Locate the cell with the specified text and output its [x, y] center coordinate. 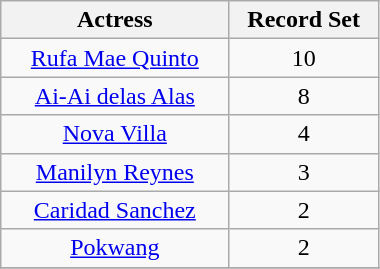
10 [304, 58]
Pokwang [115, 248]
4 [304, 134]
8 [304, 96]
Manilyn Reynes [115, 172]
Nova Villa [115, 134]
Ai-Ai delas Alas [115, 96]
Record Set [304, 20]
Rufa Mae Quinto [115, 58]
3 [304, 172]
Caridad Sanchez [115, 210]
Actress [115, 20]
